For the text-containing cell, return its midpoint in [x, y] coordinate format. 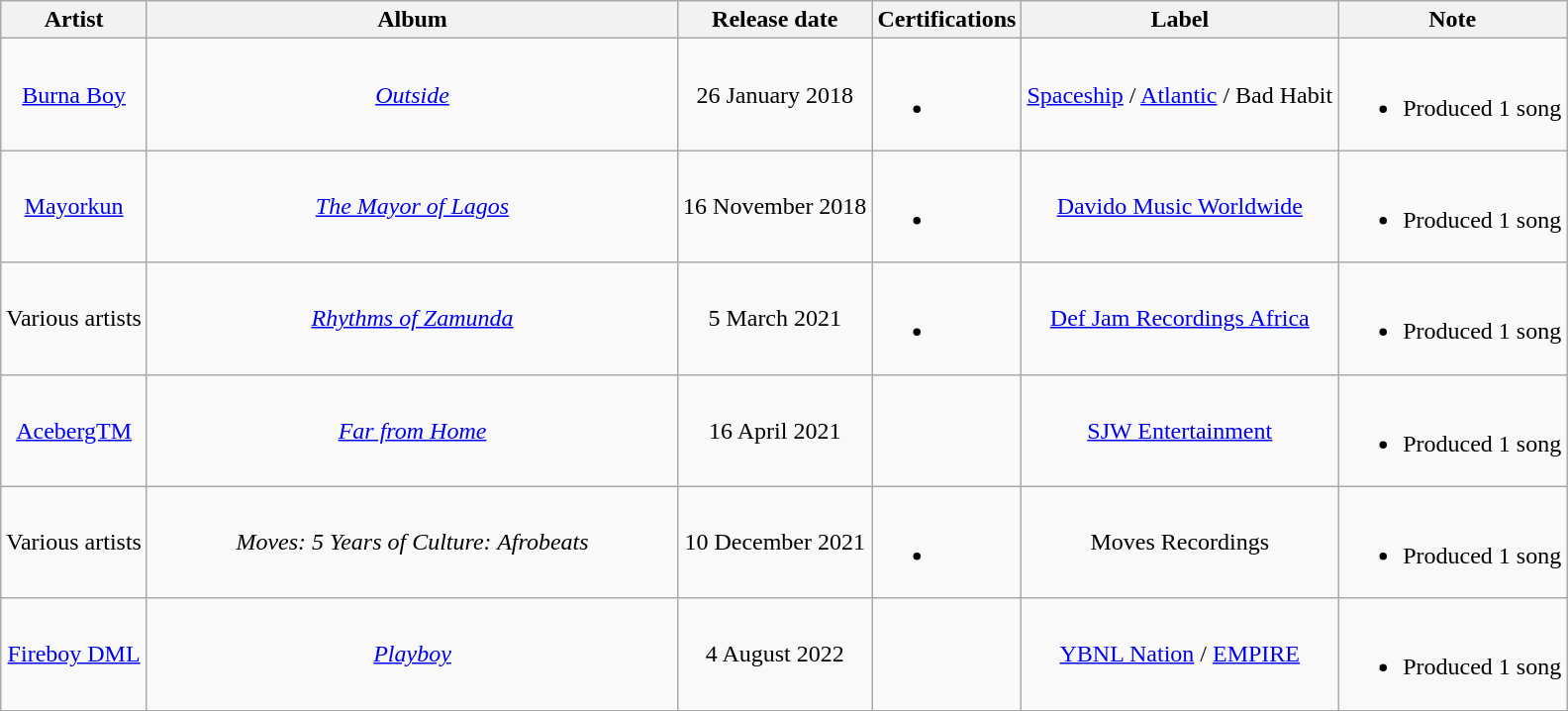
Label [1180, 20]
5 March 2021 [775, 319]
Far from Home [412, 430]
Burna Boy [74, 95]
SJW Entertainment [1180, 430]
16 November 2018 [775, 206]
Playboy [412, 654]
Spaceship / Atlantic / Bad Habit [1180, 95]
The Mayor of Lagos [412, 206]
Davido Music Worldwide [1180, 206]
Moves Recordings [1180, 543]
AcebergTM [74, 430]
Mayorkun [74, 206]
Fireboy DML [74, 654]
Outside [412, 95]
YBNL Nation / EMPIRE [1180, 654]
Moves: 5 Years of Culture: Afrobeats [412, 543]
Def Jam Recordings Africa [1180, 319]
26 January 2018 [775, 95]
16 April 2021 [775, 430]
10 December 2021 [775, 543]
Release date [775, 20]
Note [1453, 20]
Artist [74, 20]
Rhythms of Zamunda [412, 319]
Certifications [946, 20]
4 August 2022 [775, 654]
Album [412, 20]
